Find where the given text appears and provide that cell's center as [X, Y] coordinate. 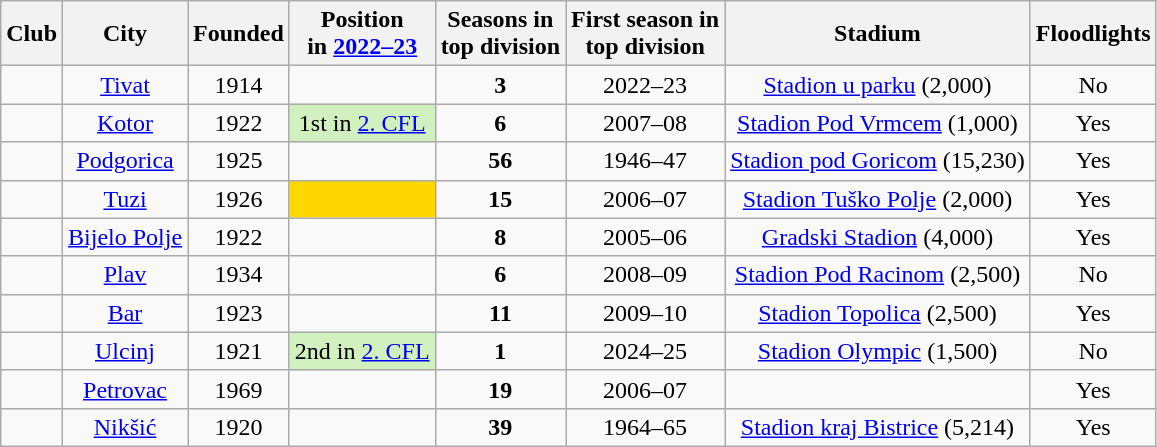
2009–10 [646, 313]
1946–47 [646, 161]
2008–09 [646, 275]
Stadion Topolica (2,500) [878, 313]
Stadion u parku (2,000) [878, 85]
Stadion kraj Bistrice (5,214) [878, 427]
39 [500, 427]
1925 [239, 161]
1st in 2. CFL [362, 123]
Stadion Pod Racinom (2,500) [878, 275]
Stadium [878, 34]
1934 [239, 275]
2005–06 [646, 237]
Stadion pod Goricom (15,230) [878, 161]
1 [500, 351]
Tuzi [126, 199]
Stadion Pod Vrmcem (1,000) [878, 123]
1964–65 [646, 427]
Ulcinj [126, 351]
1969 [239, 389]
Position in 2022–23 [362, 34]
2024–25 [646, 351]
Petrovac [126, 389]
1926 [239, 199]
Floodlights [1093, 34]
Kotor [126, 123]
Club [32, 34]
1921 [239, 351]
City [126, 34]
11 [500, 313]
56 [500, 161]
Tivat [126, 85]
Plav [126, 275]
1923 [239, 313]
15 [500, 199]
1920 [239, 427]
Seasons intop division [500, 34]
Founded [239, 34]
Gradski Stadion (4,000) [878, 237]
2022–23 [646, 85]
First season intop division [646, 34]
2nd in 2. CFL [362, 351]
Bar [126, 313]
Nikšić [126, 427]
Podgorica [126, 161]
8 [500, 237]
2007–08 [646, 123]
Bijelo Polje [126, 237]
3 [500, 85]
Stadion Tuško Polje (2,000) [878, 199]
1914 [239, 85]
Stadion Olympic (1,500) [878, 351]
19 [500, 389]
